Return [x, y] of the center of cell containing provided text 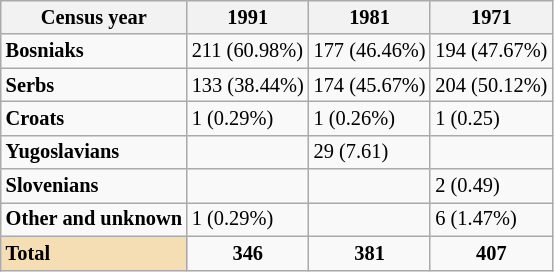
1 (0.25) [491, 118]
Serbs [94, 85]
1991 [248, 17]
177 (46.46%) [370, 51]
2 (0.49) [491, 186]
194 (47.67%) [491, 51]
Yugoslavians [94, 152]
1 (0.26%) [370, 118]
Total [94, 253]
407 [491, 253]
204 (50.12%) [491, 85]
1971 [491, 17]
174 (45.67%) [370, 85]
211 (60.98%) [248, 51]
29 (7.61) [370, 152]
381 [370, 253]
346 [248, 253]
133 (38.44%) [248, 85]
6 (1.47%) [491, 219]
Census year [94, 17]
Other and unknown [94, 219]
Croats [94, 118]
Bosniaks [94, 51]
Slovenians [94, 186]
1981 [370, 17]
